For the text-containing cell, return its midpoint in (x, y) coordinate format. 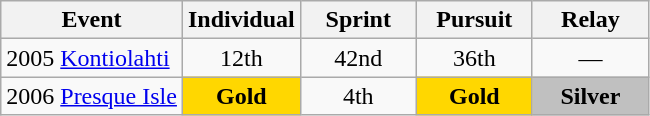
Event (92, 20)
— (590, 58)
2006 Presque Isle (92, 96)
Sprint (358, 20)
Pursuit (474, 20)
12th (241, 58)
42nd (358, 58)
Relay (590, 20)
Silver (590, 96)
4th (358, 96)
2005 Kontiolahti (92, 58)
36th (474, 58)
Individual (241, 20)
